Provide the [X, Y] coordinate of the cell's center where the given text is located.  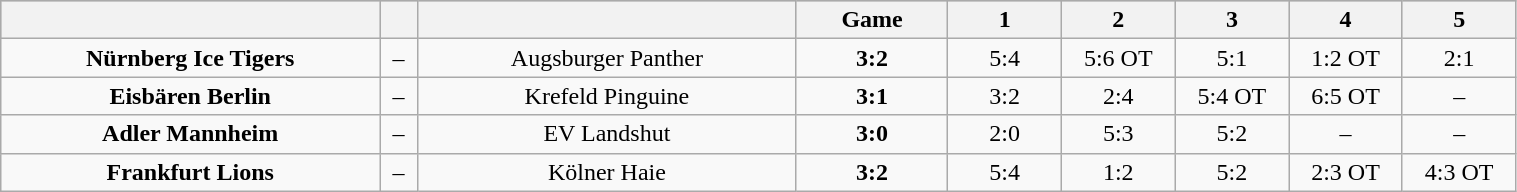
Nürnberg Ice Tigers [190, 58]
Krefeld Pinguine [606, 96]
Kölner Haie [606, 172]
3:1 [872, 96]
5:1 [1232, 58]
5 [1459, 20]
4 [1346, 20]
5:3 [1118, 134]
3:0 [872, 134]
2:3 OT [1346, 172]
Adler Mannheim [190, 134]
Game [872, 20]
Eisbären Berlin [190, 96]
1 [1005, 20]
3 [1232, 20]
5:6 OT [1118, 58]
2:0 [1005, 134]
1:2 OT [1346, 58]
6:5 OT [1346, 96]
Augsburger Panther [606, 58]
5:4 OT [1232, 96]
EV Landshut [606, 134]
Frankfurt Lions [190, 172]
1:2 [1118, 172]
2:1 [1459, 58]
4:3 OT [1459, 172]
2 [1118, 20]
2:4 [1118, 96]
